Return [X, Y] of the center of cell containing provided text 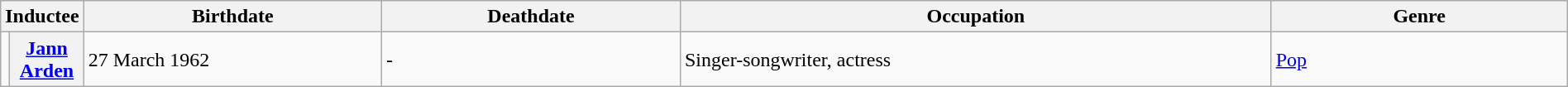
Inductee [42, 17]
Deathdate [531, 17]
- [531, 60]
Singer-songwriter, actress [976, 60]
Pop [1419, 60]
27 March 1962 [232, 60]
Occupation [976, 17]
Birthdate [232, 17]
Jann Arden [46, 60]
Genre [1419, 17]
